Find where the given text appears and provide that cell's center as (X, Y) coordinate. 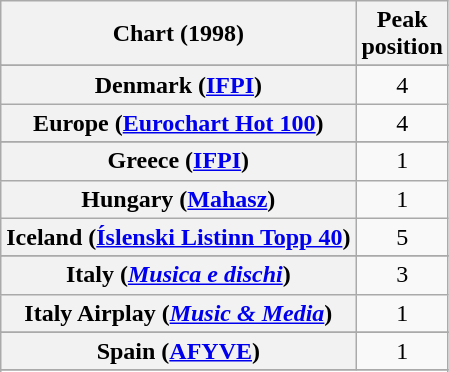
3 (402, 275)
Chart (1998) (178, 34)
Hungary (Mahasz) (178, 199)
Italy (Musica e dischi) (178, 275)
Denmark (IFPI) (178, 85)
Italy Airplay (Music & Media) (178, 313)
Peakposition (402, 34)
Europe (Eurochart Hot 100) (178, 123)
5 (402, 237)
Spain (AFYVE) (178, 351)
Iceland (Íslenski Listinn Topp 40) (178, 237)
Greece (IFPI) (178, 161)
